Output the [x, y] coordinate of the center of the cell containing the given text.  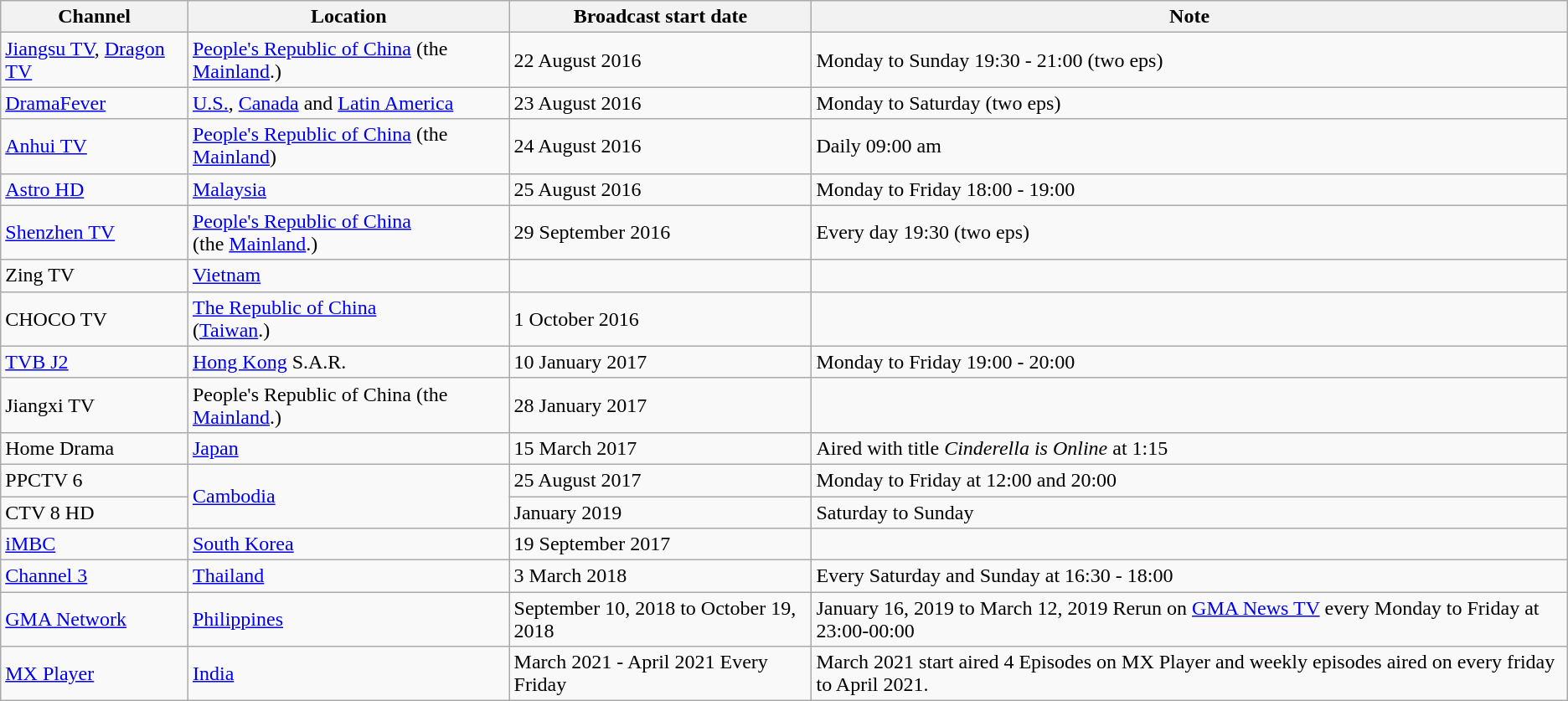
GMA Network [95, 620]
Shenzhen TV [95, 233]
25 August 2016 [660, 189]
Astro HD [95, 189]
Philippines [348, 620]
TVB J2 [95, 362]
15 March 2017 [660, 448]
Every Saturday and Sunday at 16:30 - 18:00 [1189, 576]
Jiangsu TV, Dragon TV [95, 60]
Monday to Friday at 12:00 and 20:00 [1189, 480]
10 January 2017 [660, 362]
Channel [95, 17]
CTV 8 HD [95, 512]
3 March 2018 [660, 576]
iMBC [95, 544]
Home Drama [95, 448]
U.S., Canada and Latin America [348, 103]
DramaFever [95, 103]
Every day 19:30 (two eps) [1189, 233]
Thailand [348, 576]
28 January 2017 [660, 405]
March 2021 - April 2021 Every Friday [660, 673]
MX Player [95, 673]
Monday to Friday 19:00 - 20:00 [1189, 362]
Jiangxi TV [95, 405]
Monday to Friday 18:00 - 19:00 [1189, 189]
January 2019 [660, 512]
The Republic of China(Taiwan.) [348, 318]
1 October 2016 [660, 318]
People's Republic of China (the Mainland) [348, 146]
Daily 09:00 am [1189, 146]
Monday to Saturday (two eps) [1189, 103]
19 September 2017 [660, 544]
Vietnam [348, 276]
Japan [348, 448]
PPCTV 6 [95, 480]
Saturday to Sunday [1189, 512]
Location [348, 17]
September 10, 2018 to October 19, 2018 [660, 620]
Broadcast start date [660, 17]
India [348, 673]
Monday to Sunday 19:30 - 21:00 (two eps) [1189, 60]
Hong Kong S.A.R. [348, 362]
March 2021 start aired 4 Episodes on MX Player and weekly episodes aired on every friday to April 2021. [1189, 673]
South Korea [348, 544]
25 August 2017 [660, 480]
Channel 3 [95, 576]
Malaysia [348, 189]
Aired with title Cinderella is Online at 1:15 [1189, 448]
Note [1189, 17]
23 August 2016 [660, 103]
CHOCO TV [95, 318]
January 16, 2019 to March 12, 2019 Rerun on GMA News TV every Monday to Friday at 23:00-00:00 [1189, 620]
Anhui TV [95, 146]
People's Republic of China(the Mainland.) [348, 233]
Zing TV [95, 276]
Cambodia [348, 496]
24 August 2016 [660, 146]
22 August 2016 [660, 60]
29 September 2016 [660, 233]
